For the text-containing cell, return its midpoint in (X, Y) coordinate format. 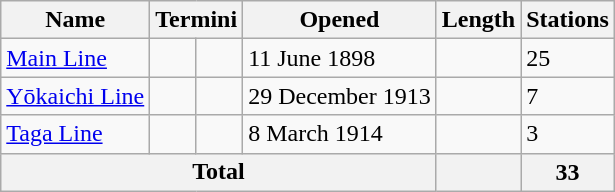
Stations (568, 20)
Main Line (76, 58)
Name (76, 20)
33 (568, 172)
29 December 1913 (340, 96)
7 (568, 96)
25 (568, 58)
Termini (196, 20)
Length (478, 20)
Taga Line (76, 134)
Total (219, 172)
3 (568, 134)
11 June 1898 (340, 58)
Yōkaichi Line (76, 96)
Opened (340, 20)
8 March 1914 (340, 134)
